Return [x, y] of the center of cell containing provided text 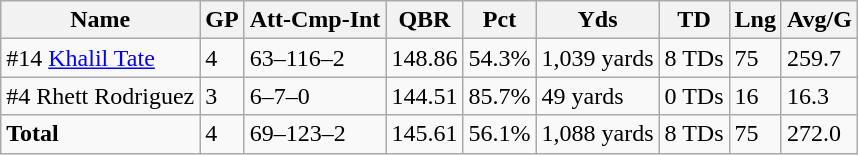
#4 Rhett Rodriguez [100, 96]
Lng [755, 20]
0 TDs [694, 96]
6–7–0 [315, 96]
148.86 [424, 58]
145.61 [424, 134]
Att-Cmp-Int [315, 20]
3 [222, 96]
Pct [500, 20]
56.1% [500, 134]
Yds [598, 20]
1,039 yards [598, 58]
TD [694, 20]
144.51 [424, 96]
63–116–2 [315, 58]
Avg/G [819, 20]
#14 Khalil Tate [100, 58]
54.3% [500, 58]
16 [755, 96]
Total [100, 134]
49 yards [598, 96]
85.7% [500, 96]
GP [222, 20]
69–123–2 [315, 134]
QBR [424, 20]
Name [100, 20]
1,088 yards [598, 134]
272.0 [819, 134]
259.7 [819, 58]
16.3 [819, 96]
